Pinpoint the cell where the given text exists, returning its (X, Y) midpoint coordinate. 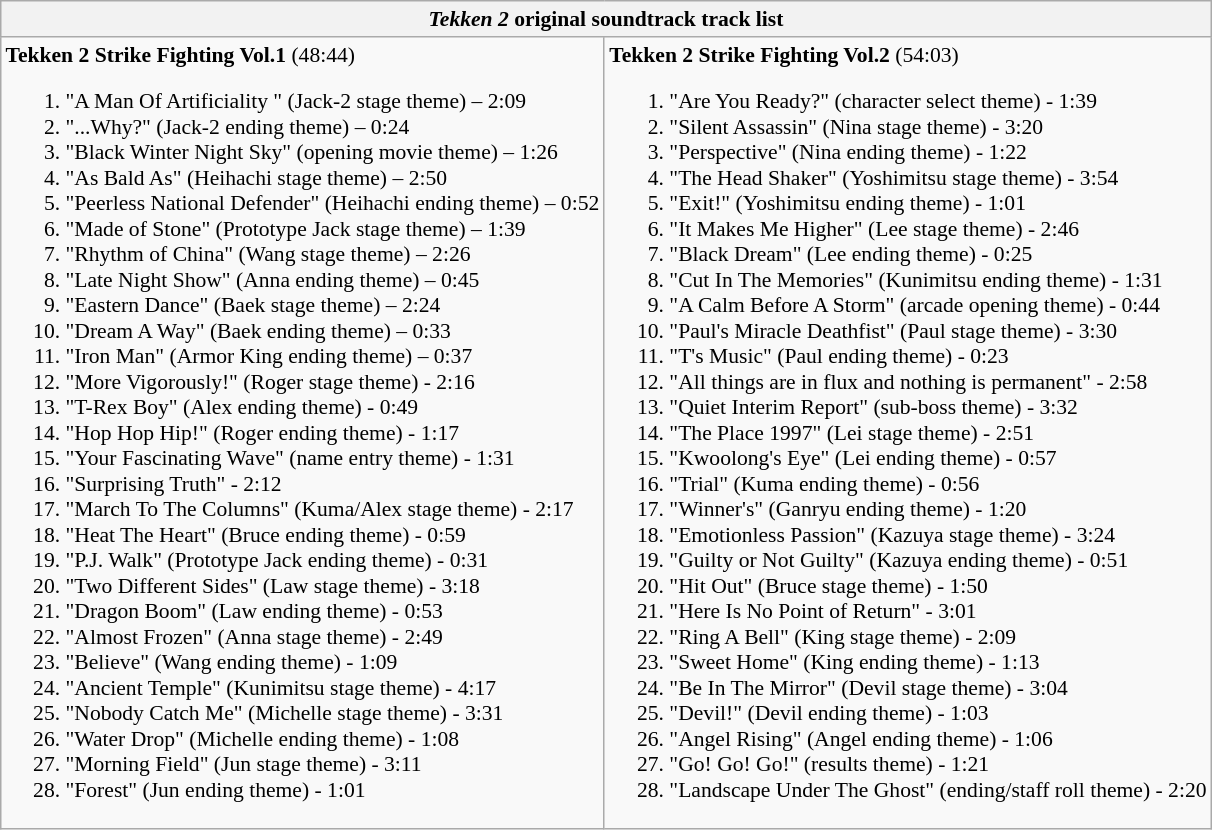
Tekken 2 original soundtrack track list (606, 19)
